Detect which cell encompasses the target text, then output its (x, y) center coordinate. 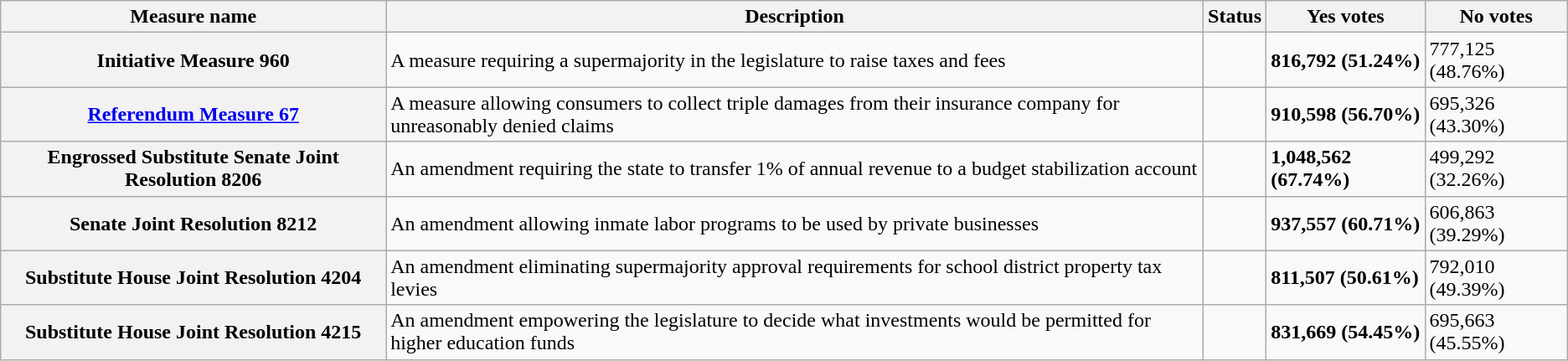
777,125 (48.76%) (1496, 60)
1,048,562 (67.74%) (1345, 169)
Initiative Measure 960 (193, 60)
An amendment empowering the legislature to decide what investments would be permitted for higher education funds (795, 332)
Description (795, 17)
Senate Joint Resolution 8212 (193, 223)
811,507 (50.61%) (1345, 278)
Engrossed Substitute Senate Joint Resolution 8206 (193, 169)
816,792 (51.24%) (1345, 60)
910,598 (56.70%) (1345, 114)
Referendum Measure 67 (193, 114)
499,292 (32.26%) (1496, 169)
Substitute House Joint Resolution 4204 (193, 278)
695,326 (43.30%) (1496, 114)
Substitute House Joint Resolution 4215 (193, 332)
831,669 (54.45%) (1345, 332)
An amendment requiring the state to transfer 1% of annual revenue to a budget stabilization account (795, 169)
Yes votes (1345, 17)
937,557 (60.71%) (1345, 223)
Measure name (193, 17)
695,663 (45.55%) (1496, 332)
An amendment allowing inmate labor programs to be used by private businesses (795, 223)
No votes (1496, 17)
A measure allowing consumers to collect triple damages from their insurance company for unreasonably denied claims (795, 114)
An amendment eliminating supermajority approval requirements for school district property tax levies (795, 278)
792,010 (49.39%) (1496, 278)
Status (1235, 17)
606,863 (39.29%) (1496, 223)
A measure requiring a supermajority in the legislature to raise taxes and fees (795, 60)
